Return (x, y) of the center of cell containing provided text 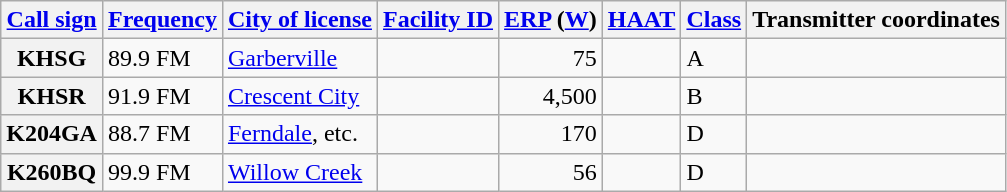
Ferndale, etc. (300, 134)
B (714, 96)
City of license (300, 20)
4,500 (551, 96)
Crescent City (300, 96)
Call sign (52, 20)
89.9 FM (162, 58)
99.9 FM (162, 172)
88.7 FM (162, 134)
ERP (W) (551, 20)
KHSG (52, 58)
56 (551, 172)
A (714, 58)
Garberville (300, 58)
75 (551, 58)
Facility ID (438, 20)
K204GA (52, 134)
Class (714, 20)
K260BQ (52, 172)
Willow Creek (300, 172)
KHSR (52, 96)
Transmitter coordinates (876, 20)
Frequency (162, 20)
HAAT (642, 20)
91.9 FM (162, 96)
170 (551, 134)
